Locate the cell with the specified text and output its (X, Y) center coordinate. 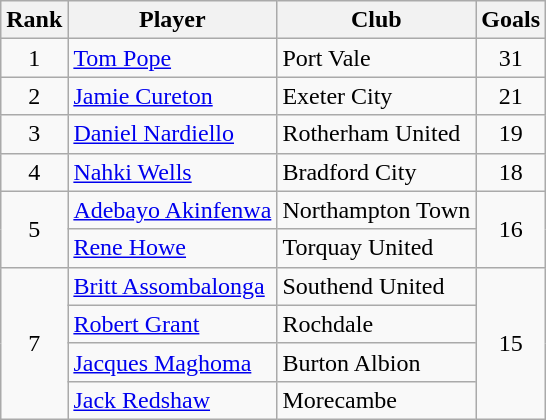
Southend United (376, 286)
Rank (34, 20)
Nahki Wells (172, 172)
2 (34, 96)
Daniel Nardiello (172, 134)
1 (34, 58)
Exeter City (376, 96)
Player (172, 20)
31 (511, 58)
Port Vale (376, 58)
5 (34, 229)
Adebayo Akinfenwa (172, 210)
Jacques Maghoma (172, 362)
15 (511, 343)
4 (34, 172)
Morecambe (376, 400)
21 (511, 96)
Rene Howe (172, 248)
Rotherham United (376, 134)
Northampton Town (376, 210)
3 (34, 134)
Tom Pope (172, 58)
Goals (511, 20)
19 (511, 134)
Bradford City (376, 172)
Club (376, 20)
Jamie Cureton (172, 96)
Robert Grant (172, 324)
Torquay United (376, 248)
Rochdale (376, 324)
16 (511, 229)
18 (511, 172)
Britt Assombalonga (172, 286)
Burton Albion (376, 362)
7 (34, 343)
Jack Redshaw (172, 400)
